From the cell containing the given text, extract its center point as [x, y] coordinate. 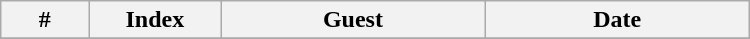
Date [617, 20]
# [45, 20]
Index [155, 20]
Guest [353, 20]
